Pinpoint the cell where the given text exists, returning its [X, Y] midpoint coordinate. 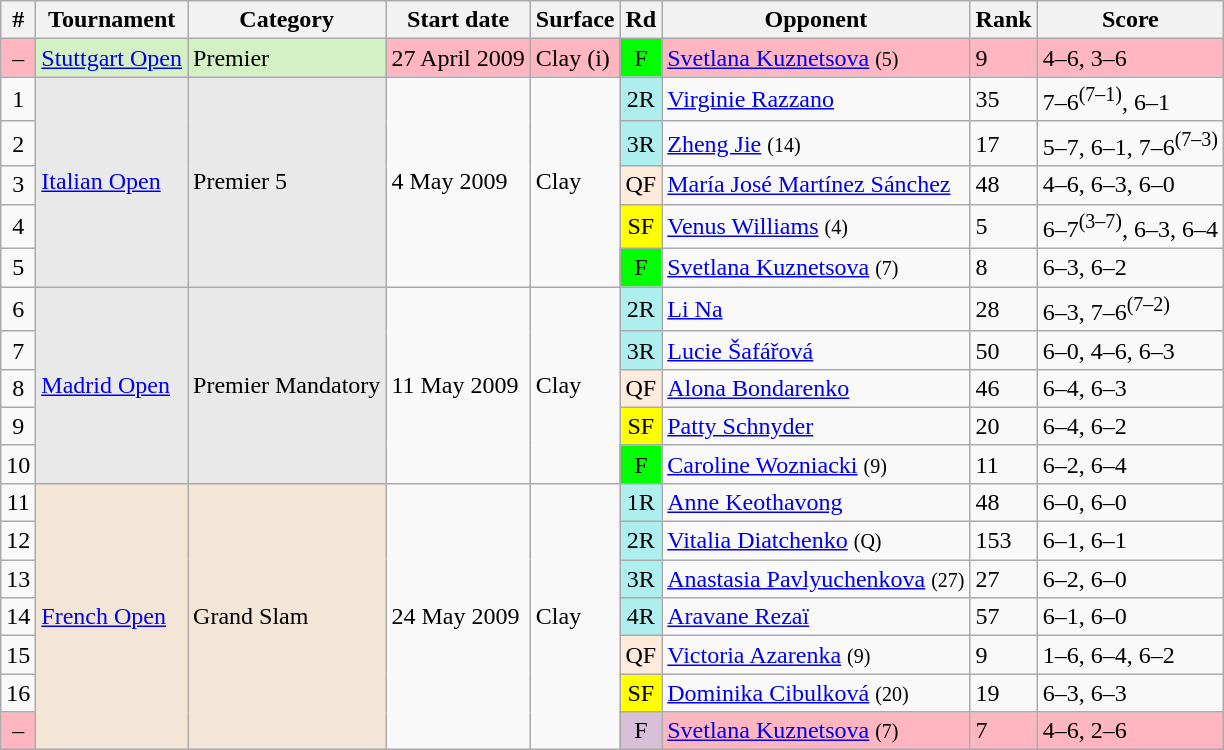
4–6, 6–3, 6–0 [1130, 185]
Dominika Cibulková (20) [816, 693]
Li Na [816, 310]
6–1, 6–0 [1130, 617]
28 [1004, 310]
Premier [287, 58]
27 [1004, 579]
6–3, 6–2 [1130, 268]
6 [18, 310]
Madrid Open [112, 386]
4–6, 2–6 [1130, 731]
Anastasia Pavlyuchenkova (27) [816, 579]
Rd [641, 20]
6–0, 4–6, 6–3 [1130, 350]
5–7, 6–1, 7–6(7–3) [1130, 144]
Score [1130, 20]
Start date [458, 20]
Rank [1004, 20]
4 [18, 226]
7–6(7–1), 6–1 [1130, 100]
Premier Mandatory [287, 386]
4–6, 3–6 [1130, 58]
6–1, 6–1 [1130, 541]
Victoria Azarenka (9) [816, 655]
Surface [575, 20]
27 April 2009 [458, 58]
6–2, 6–0 [1130, 579]
Aravane Rezaï [816, 617]
16 [18, 693]
17 [1004, 144]
35 [1004, 100]
Anne Keothavong [816, 502]
Category [287, 20]
Zheng Jie (14) [816, 144]
6–3, 7–6(7–2) [1130, 310]
French Open [112, 616]
# [18, 20]
19 [1004, 693]
1R [641, 502]
57 [1004, 617]
Virginie Razzano [816, 100]
1–6, 6–4, 6–2 [1130, 655]
153 [1004, 541]
24 May 2009 [458, 616]
15 [18, 655]
6–0, 6–0 [1130, 502]
María José Martínez Sánchez [816, 185]
6–3, 6–3 [1130, 693]
Premier 5 [287, 182]
Venus Williams (4) [816, 226]
Italian Open [112, 182]
13 [18, 579]
3 [18, 185]
Lucie Šafářová [816, 350]
12 [18, 541]
14 [18, 617]
Alona Bondarenko [816, 388]
1 [18, 100]
6–7(3–7), 6–3, 6–4 [1130, 226]
Svetlana Kuznetsova (5) [816, 58]
20 [1004, 426]
4 May 2009 [458, 182]
2 [18, 144]
Tournament [112, 20]
6–2, 6–4 [1130, 464]
11 May 2009 [458, 386]
50 [1004, 350]
Stuttgart Open [112, 58]
Caroline Wozniacki (9) [816, 464]
6–4, 6–3 [1130, 388]
4R [641, 617]
Grand Slam [287, 616]
Clay (i) [575, 58]
Patty Schnyder [816, 426]
10 [18, 464]
Vitalia Diatchenko (Q) [816, 541]
Opponent [816, 20]
6–4, 6–2 [1130, 426]
46 [1004, 388]
